Capture the cell that displays the provided text and extract its (x, y) central coordinate. 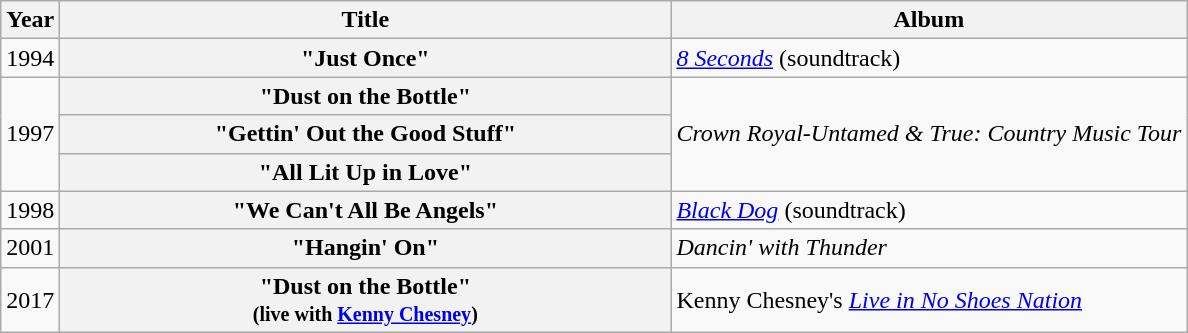
8 Seconds (soundtrack) (929, 58)
Album (929, 20)
Year (30, 20)
"We Can't All Be Angels" (366, 210)
Title (366, 20)
1994 (30, 58)
Crown Royal-Untamed & True: Country Music Tour (929, 134)
"Just Once" (366, 58)
"All Lit Up in Love" (366, 172)
1998 (30, 210)
2001 (30, 248)
Kenny Chesney's Live in No Shoes Nation (929, 300)
"Dust on the Bottle"(live with Kenny Chesney) (366, 300)
"Gettin' Out the Good Stuff" (366, 134)
Dancin' with Thunder (929, 248)
1997 (30, 134)
2017 (30, 300)
Black Dog (soundtrack) (929, 210)
"Dust on the Bottle" (366, 96)
"Hangin' On" (366, 248)
